Return [x, y] of the center of cell containing provided text 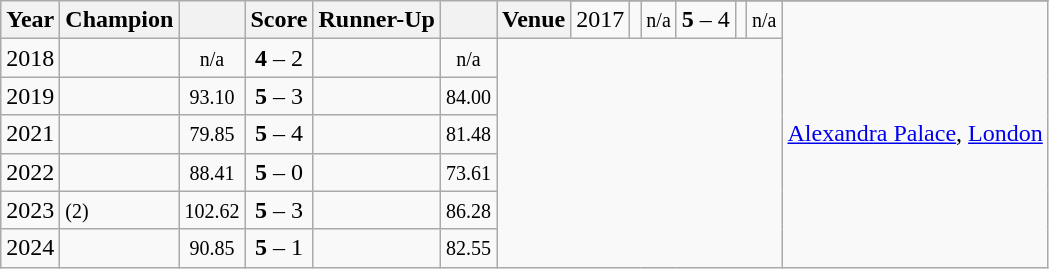
2021 [30, 134]
Champion [120, 20]
5 – 1 [279, 248]
Runner-Up [377, 20]
4 – 2 [279, 58]
102.62 [212, 210]
2024 [30, 248]
2017 [600, 20]
Alexandra Palace, London [915, 134]
90.85 [212, 248]
88.41 [212, 172]
73.61 [468, 172]
2018 [30, 58]
(2) [120, 210]
82.55 [468, 248]
Score [279, 20]
79.85 [212, 134]
93.10 [212, 96]
Year [30, 20]
5 – 0 [279, 172]
86.28 [468, 210]
81.48 [468, 134]
84.00 [468, 96]
2023 [30, 210]
Venue [533, 20]
2022 [30, 172]
2019 [30, 96]
